Provide the (x, y) coordinate of the cell's center where the given text is located.  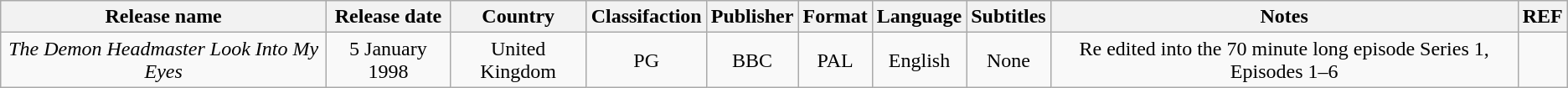
Re edited into the 70 minute long episode Series 1, Episodes 1–6 (1284, 60)
PG (647, 60)
United Kingdom (518, 60)
BBC (752, 60)
PAL (835, 60)
Notes (1284, 17)
None (1008, 60)
Subtitles (1008, 17)
Release date (389, 17)
Language (919, 17)
REF (1543, 17)
The Demon Headmaster Look Into My Eyes (164, 60)
5 January 1998 (389, 60)
Classifaction (647, 17)
Release name (164, 17)
Format (835, 17)
Country (518, 17)
English (919, 60)
Publisher (752, 17)
